Return (x, y) of the center of cell containing provided text 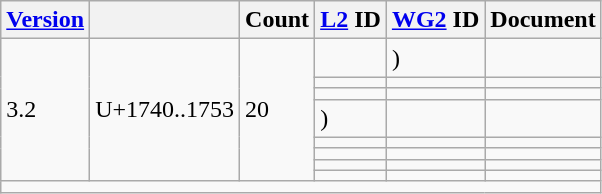
Count (278, 20)
Version (46, 20)
3.2 (46, 110)
L2 ID (351, 20)
20 (278, 110)
U+1740..1753 (165, 110)
WG2 ID (435, 20)
Document (543, 20)
